Provide the [x, y] coordinate of the cell's center where the given text is located.  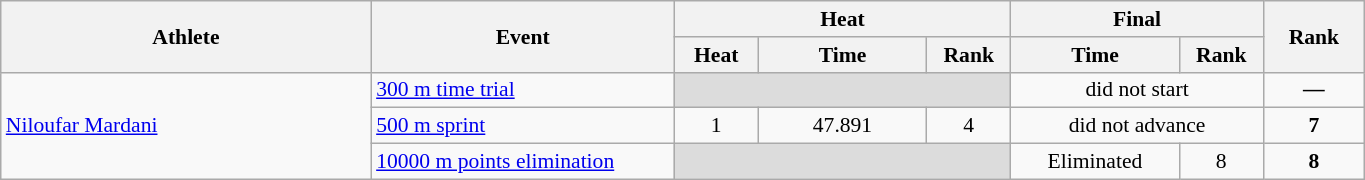
47.891 [842, 126]
4 [969, 126]
— [1314, 90]
300 m time trial [522, 90]
Niloufar Mardani [186, 126]
Event [522, 36]
Athlete [186, 36]
did not start [1138, 90]
500 m sprint [522, 126]
10000 m points elimination [522, 162]
did not advance [1138, 126]
7 [1314, 126]
Eliminated [1095, 162]
1 [716, 126]
Final [1138, 19]
